Find where the given text appears and provide that cell's center as [X, Y] coordinate. 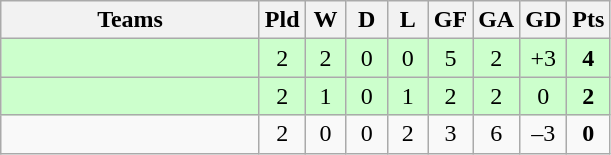
GA [496, 20]
3 [450, 134]
+3 [544, 58]
–3 [544, 134]
Pld [282, 20]
Pts [588, 20]
W [326, 20]
L [408, 20]
4 [588, 58]
GF [450, 20]
D [366, 20]
Teams [130, 20]
5 [450, 58]
6 [496, 134]
GD [544, 20]
